Capture the cell that displays the provided text and extract its [X, Y] central coordinate. 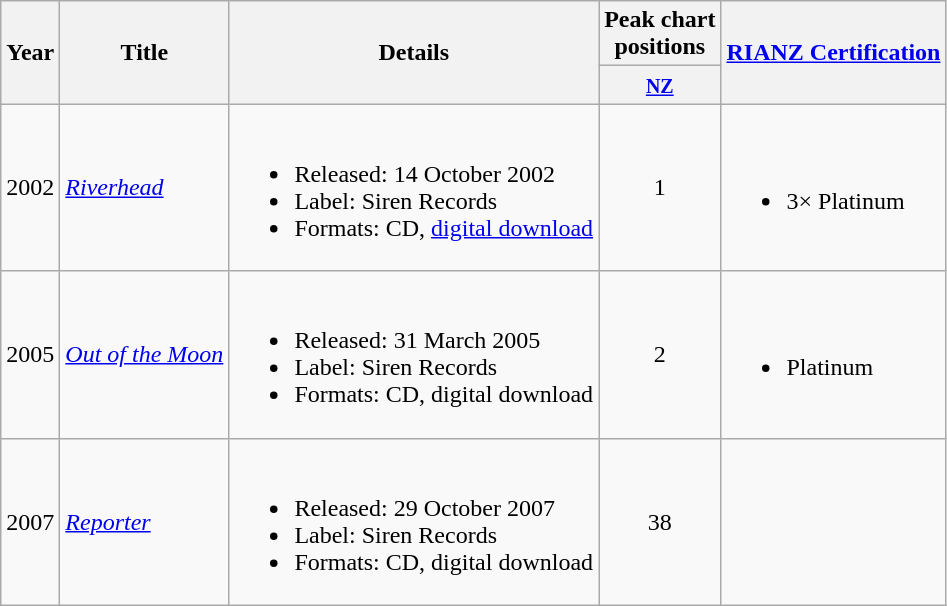
Platinum [834, 354]
Riverhead [144, 188]
Released: 29 October 2007Label: Siren RecordsFormats: CD, digital download [414, 522]
Out of the Moon [144, 354]
Released: 31 March 2005Label: Siren RecordsFormats: CD, digital download [414, 354]
RIANZ Certification [834, 52]
2002 [30, 188]
Details [414, 52]
Released: 14 October 2002Label: Siren RecordsFormats: CD, digital download [414, 188]
2 [660, 354]
2005 [30, 354]
NZ [660, 85]
3× Platinum [834, 188]
38 [660, 522]
Title [144, 52]
Reporter [144, 522]
1 [660, 188]
Peak chartpositions [660, 34]
2007 [30, 522]
Year [30, 52]
